Pinpoint the cell where the given text exists, returning its (x, y) midpoint coordinate. 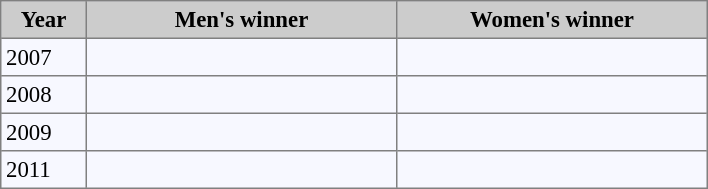
Women's winner (552, 20)
Men's winner (241, 20)
2009 (44, 132)
2007 (44, 57)
2008 (44, 95)
Year (44, 20)
2011 (44, 170)
